Detect which cell encompasses the target text, then output its [x, y] center coordinate. 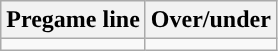
Over/under [210, 20]
Pregame line [74, 20]
